Identify which cell holds the provided text, then report its [x, y] central coordinate. 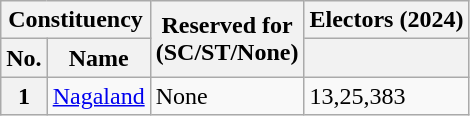
Electors (2024) [386, 20]
None [227, 96]
13,25,383 [386, 96]
1 [24, 96]
No. [24, 58]
Constituency [76, 20]
Name [98, 58]
Reserved for(SC/ST/None) [227, 39]
Nagaland [98, 96]
